Locate the cell with the specified text and output its (x, y) center coordinate. 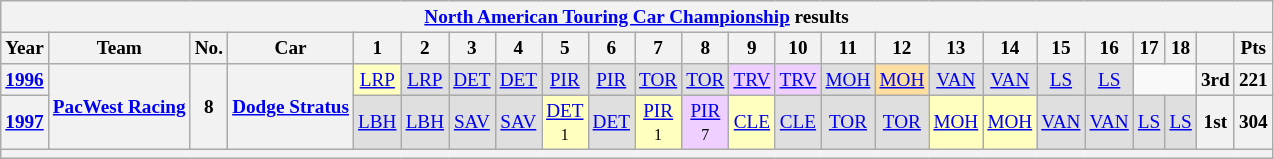
4 (518, 48)
6 (611, 48)
Dodge Stratus (291, 107)
3 (472, 48)
North American Touring Car Championship results (637, 17)
No. (208, 48)
13 (956, 48)
15 (1061, 48)
1st (1215, 122)
11 (848, 48)
PIR1 (658, 122)
9 (752, 48)
1997 (25, 122)
304 (1253, 122)
16 (1109, 48)
Team (119, 48)
PIR7 (706, 122)
12 (902, 48)
Year (25, 48)
17 (1149, 48)
18 (1181, 48)
PacWest Racing (119, 107)
Pts (1253, 48)
1996 (25, 80)
DET1 (565, 122)
2 (425, 48)
7 (658, 48)
1 (378, 48)
10 (798, 48)
14 (1010, 48)
5 (565, 48)
Car (291, 48)
221 (1253, 80)
3rd (1215, 80)
